Locate the cell with the specified text and output its (X, Y) center coordinate. 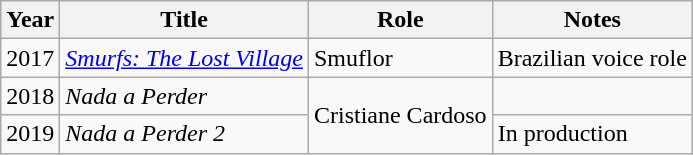
Notes (592, 20)
Smurfs: The Lost Village (184, 58)
Title (184, 20)
Brazilian voice role (592, 58)
Nada a Perder 2 (184, 134)
In production (592, 134)
Smuflor (400, 58)
Role (400, 20)
Year (30, 20)
2019 (30, 134)
Cristiane Cardoso (400, 115)
2018 (30, 96)
Nada a Perder (184, 96)
2017 (30, 58)
